Return the [X, Y] coordinate for the center point of the cell that contains the specified text.  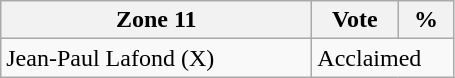
Vote [355, 20]
% [426, 20]
Acclaimed [383, 58]
Jean-Paul Lafond (X) [156, 58]
Zone 11 [156, 20]
